Scan for the cell matching the given text and deliver its [x, y] coordinate at center. 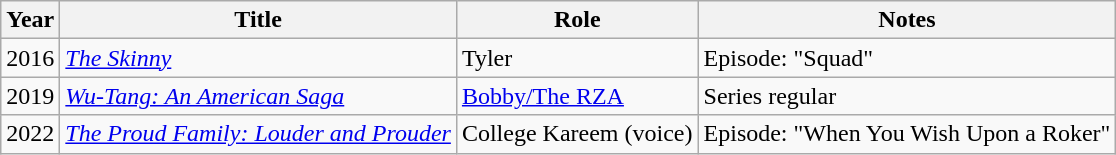
Role [577, 20]
2022 [30, 134]
Bobby/The RZA [577, 96]
Series regular [907, 96]
The Skinny [258, 58]
Notes [907, 20]
The Proud Family: Louder and Prouder [258, 134]
Year [30, 20]
Episode: "When You Wish Upon a Roker" [907, 134]
2016 [30, 58]
Tyler [577, 58]
Episode: "Squad" [907, 58]
2019 [30, 96]
College Kareem (voice) [577, 134]
Title [258, 20]
Wu-Tang: An American Saga [258, 96]
